Determine the (x, y) coordinate at the center of the cell enclosing the given text.  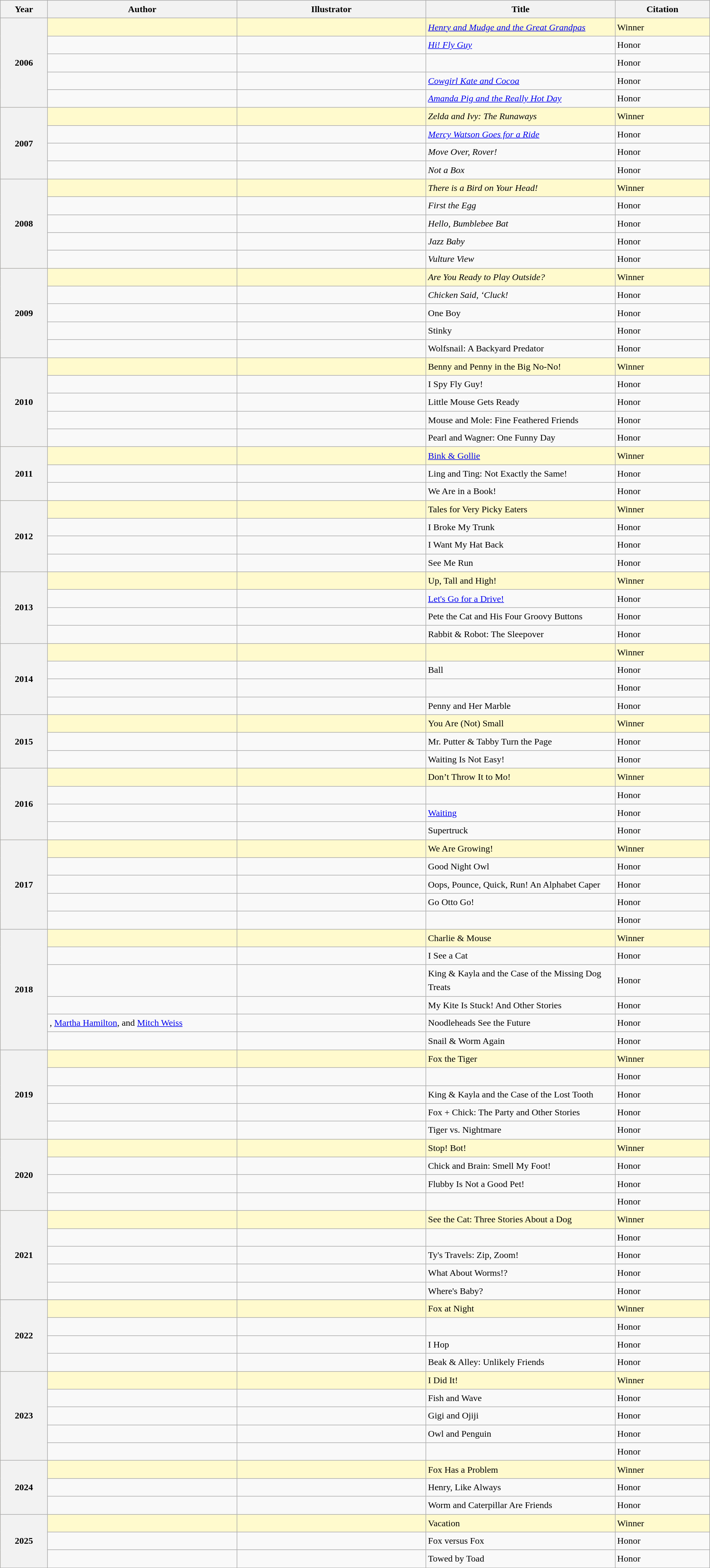
2024 (24, 1488)
Rabbit & Robot: The Sleepover (520, 634)
Charlie & Mouse (520, 938)
Gigi and Ojiji (520, 1416)
2022 (24, 1335)
Good Night Owl (520, 867)
Owl and Penguin (520, 1434)
Mercy Watson Goes for a Ride (520, 134)
Stop! Bot! (520, 1148)
I Did It! (520, 1381)
I Broke My Trunk (520, 527)
, Martha Hamilton, and Mitch Weiss (142, 1023)
There is a Bird on Your Head! (520, 187)
2016 (24, 804)
Fox Has a Problem (520, 1469)
I Spy Fly Guy! (520, 384)
Stinky (520, 331)
2018 (24, 989)
2007 (24, 143)
2013 (24, 608)
Fox versus Fox (520, 1541)
Henry and Mudge and the Great Grandpas (520, 27)
Tales for Very Picky Eaters (520, 509)
Citation (662, 9)
2017 (24, 884)
Towed by Toad (520, 1559)
2021 (24, 1255)
Benny and Penny in the Big No-No! (520, 367)
2006 (24, 63)
Ball (520, 670)
Tiger vs. Nightmare (520, 1130)
You Are (Not) Small (520, 723)
Little Mouse Gets Ready (520, 402)
Vacation (520, 1523)
Go Otto Go! (520, 902)
Ling and Ting: Not Exactly the Same! (520, 474)
I Hop (520, 1344)
Title (520, 9)
Penny and Her Marble (520, 706)
Zelda and Ivy: The Runaways (520, 116)
2014 (24, 679)
Vulture View (520, 260)
Let's Go for a Drive! (520, 599)
Flubby Is Not a Good Pet! (520, 1184)
Jazz Baby (520, 241)
Hi! Fly Guy (520, 45)
2023 (24, 1416)
My Kite Is Stuck! And Other Stories (520, 1005)
Move Over, Rover! (520, 152)
See the Cat: Three Stories About a Dog (520, 1220)
Year (24, 9)
Mr. Putter & Tabby Turn the Page (520, 741)
Are You Ready to Play Outside? (520, 277)
Supertruck (520, 831)
Pete the Cat and His Four Groovy Buttons (520, 616)
2011 (24, 474)
Henry, Like Always (520, 1488)
Worm and Caterpillar Are Friends (520, 1505)
Chick and Brain: Smell My Foot! (520, 1166)
Wolfsnail: A Backyard Predator (520, 348)
Beak & Alley: Unlikely Friends (520, 1362)
Fish and Wave (520, 1398)
Not a Box (520, 170)
2020 (24, 1175)
Author (142, 9)
Fox the Tiger (520, 1059)
One Boy (520, 313)
We Are Growing! (520, 849)
Amanda Pig and the Really Hot Day (520, 99)
Cowgirl Kate and Cocoa (520, 80)
Up, Tall and High! (520, 581)
Noodleheads See the Future (520, 1023)
Illustrator (331, 9)
Bink & Gollie (520, 455)
I Want My Hat Back (520, 545)
See Me Run (520, 563)
King & Kayla and the Case of the Missing Dog Treats (520, 981)
Pearl and Wagner: One Funny Day (520, 438)
2010 (24, 402)
Waiting (520, 813)
Fox at Night (520, 1308)
2008 (24, 223)
We Are in a Book! (520, 491)
2009 (24, 313)
2015 (24, 741)
Fox + Chick: The Party and Other Stories (520, 1113)
King & Kayla and the Case of the Lost Tooth (520, 1094)
Snail & Worm Again (520, 1041)
Oops, Pounce, Quick, Run! An Alphabet Caper (520, 884)
Hello, Bumblebee Bat (520, 224)
First the Egg (520, 206)
What About Worms!? (520, 1273)
Don’t Throw It to Mo! (520, 777)
2012 (24, 536)
Ty's Travels: Zip, Zoom! (520, 1255)
Mouse and Mole: Fine Feathered Friends (520, 420)
I See a Cat (520, 956)
2019 (24, 1094)
Where's Baby? (520, 1291)
Waiting Is Not Easy! (520, 759)
2025 (24, 1541)
Chicken Said, ‘Cluck! (520, 295)
